Return the (x, y) coordinate for the center point of the cell that contains the specified text.  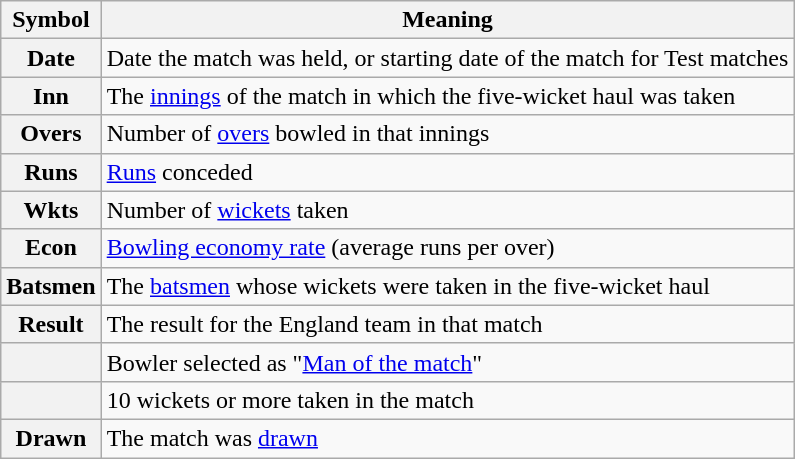
Bowler selected as "Man of the match" (448, 362)
The innings of the match in which the five-wicket haul was taken (448, 96)
Wkts (51, 210)
Bowling economy rate (average runs per over) (448, 248)
Number of overs bowled in that innings (448, 134)
Symbol (51, 20)
Date the match was held, or starting date of the match for Test matches (448, 58)
Result (51, 324)
Runs conceded (448, 172)
Date (51, 58)
Meaning (448, 20)
Number of wickets taken (448, 210)
Econ (51, 248)
Overs (51, 134)
Inn (51, 96)
The match was drawn (448, 438)
Runs (51, 172)
Batsmen (51, 286)
10 wickets or more taken in the match (448, 400)
The batsmen whose wickets were taken in the five-wicket haul (448, 286)
The result for the England team in that match (448, 324)
Drawn (51, 438)
